Capture the cell that displays the provided text and extract its (x, y) central coordinate. 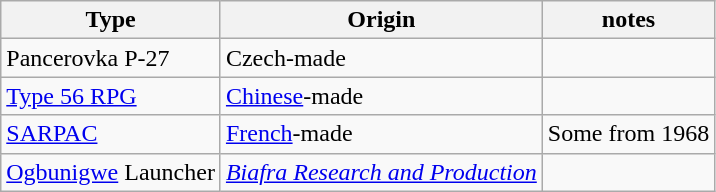
Type 56 RPG (111, 96)
Pancerovka P-27 (111, 58)
SARPAC (111, 134)
Czech-made (381, 58)
Some from 1968 (628, 134)
Origin (381, 20)
French-made (381, 134)
notes (628, 20)
Ogbunigwe Launcher (111, 172)
Chinese-made (381, 96)
Biafra Research and Production (381, 172)
Type (111, 20)
